Detect which cell encompasses the target text, then output its (X, Y) center coordinate. 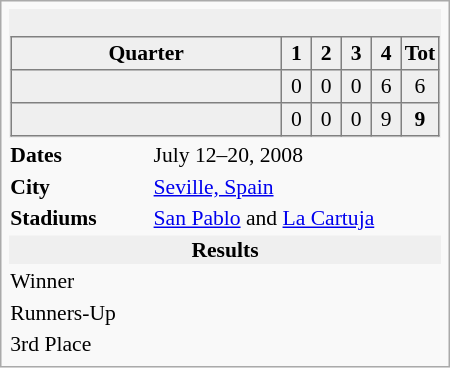
Tot (420, 54)
Seville, Spain (296, 186)
July 12–20, 2008 (296, 155)
Quarter (146, 54)
4 (386, 54)
3rd Place (79, 344)
1 (296, 54)
Results (225, 249)
3 (356, 54)
Dates (79, 155)
Quarter 1 2 3 4 Tot 0 0 0 6 6 0 0 0 9 9 (225, 74)
2 (326, 54)
San Pablo and La Cartuja (296, 218)
City (79, 186)
Winner (79, 281)
Stadiums (79, 218)
Runners-Up (79, 312)
